Capture the cell that displays the provided text and extract its (X, Y) central coordinate. 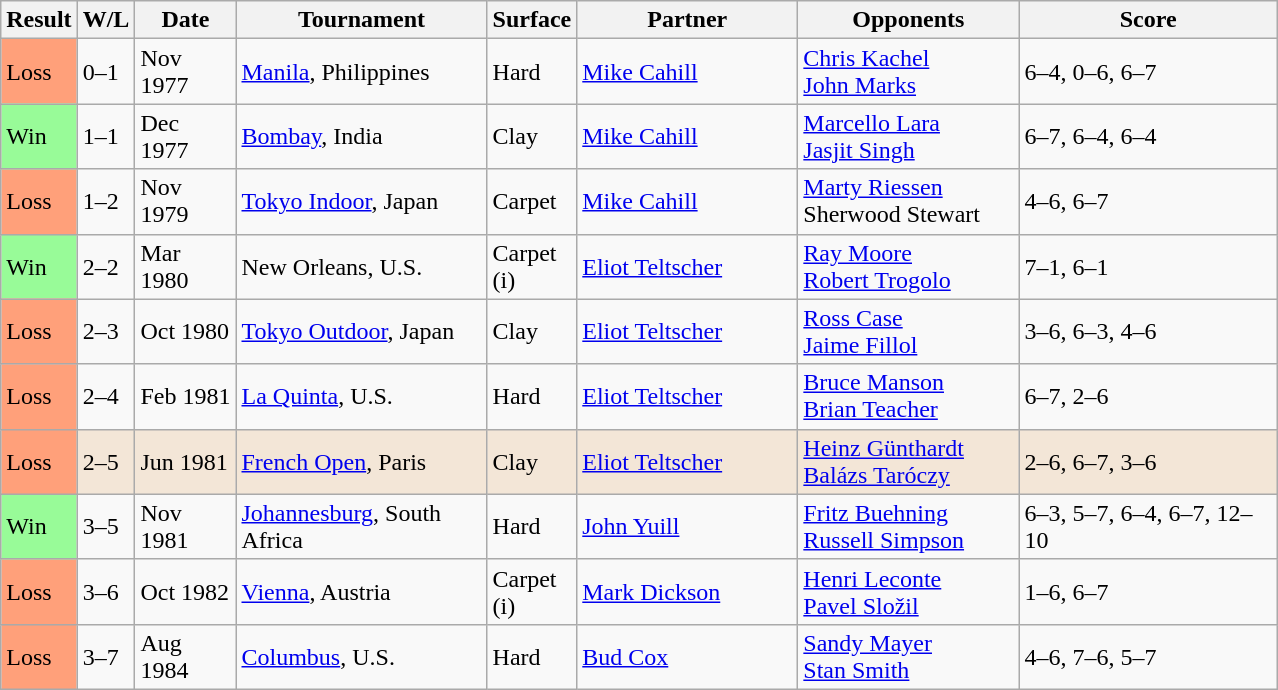
Feb 1981 (186, 396)
2–5 (106, 462)
New Orleans, U.S. (362, 266)
1–1 (106, 136)
Oct 1982 (186, 592)
Bombay, India (362, 136)
Opponents (908, 20)
Nov 1979 (186, 202)
Mar 1980 (186, 266)
Tokyo Outdoor, Japan (362, 332)
Chris Kachel John Marks (908, 72)
2–3 (106, 332)
La Quinta, U.S. (362, 396)
Aug 1984 (186, 656)
6–7, 6–4, 6–4 (1148, 136)
Columbus, U.S. (362, 656)
Surface (532, 20)
2–4 (106, 396)
Sandy Mayer Stan Smith (908, 656)
Marcello Lara Jasjit Singh (908, 136)
Ross Case Jaime Fillol (908, 332)
Heinz Günthardt Balázs Taróczy (908, 462)
Mark Dickson (688, 592)
John Yuill (688, 526)
6–7, 2–6 (1148, 396)
Bud Cox (688, 656)
2–6, 6–7, 3–6 (1148, 462)
6–4, 0–6, 6–7 (1148, 72)
Nov 1977 (186, 72)
Johannesburg, South Africa (362, 526)
2–2 (106, 266)
1–6, 6–7 (1148, 592)
3–6, 6–3, 4–6 (1148, 332)
Vienna, Austria (362, 592)
Marty Riessen Sherwood Stewart (908, 202)
French Open, Paris (362, 462)
4–6, 7–6, 5–7 (1148, 656)
Tokyo Indoor, Japan (362, 202)
Bruce Manson Brian Teacher (908, 396)
Oct 1980 (186, 332)
0–1 (106, 72)
W/L (106, 20)
Result (39, 20)
3–6 (106, 592)
7–1, 6–1 (1148, 266)
Fritz Buehning Russell Simpson (908, 526)
Tournament (362, 20)
Score (1148, 20)
6–3, 5–7, 6–4, 6–7, 12–10 (1148, 526)
Dec 1977 (186, 136)
3–7 (106, 656)
1–2 (106, 202)
4–6, 6–7 (1148, 202)
Jun 1981 (186, 462)
Date (186, 20)
Henri Leconte Pavel Složil (908, 592)
Partner (688, 20)
Carpet (532, 202)
Manila, Philippines (362, 72)
3–5 (106, 526)
Nov 1981 (186, 526)
Ray Moore Robert Trogolo (908, 266)
